Detect which cell encompasses the target text, then output its (x, y) center coordinate. 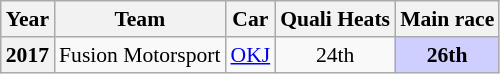
Fusion Motorsport (140, 55)
26th (447, 55)
Car (250, 19)
2017 (28, 55)
Year (28, 19)
Quali Heats (335, 19)
24th (335, 55)
OKJ (250, 55)
Team (140, 19)
Main race (447, 19)
